Provide the [X, Y] coordinate of the cell's center where the given text is located.  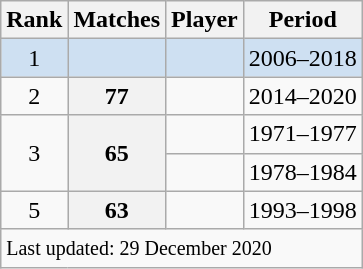
65 [117, 153]
2014–2020 [302, 96]
2 [34, 96]
3 [34, 153]
5 [34, 210]
63 [117, 210]
1993–1998 [302, 210]
1 [34, 58]
Player [205, 20]
77 [117, 96]
2006–2018 [302, 58]
Matches [117, 20]
1978–1984 [302, 172]
Rank [34, 20]
Period [302, 20]
Last updated: 29 December 2020 [182, 248]
1971–1977 [302, 134]
